For the text-containing cell, return its midpoint in (X, Y) coordinate format. 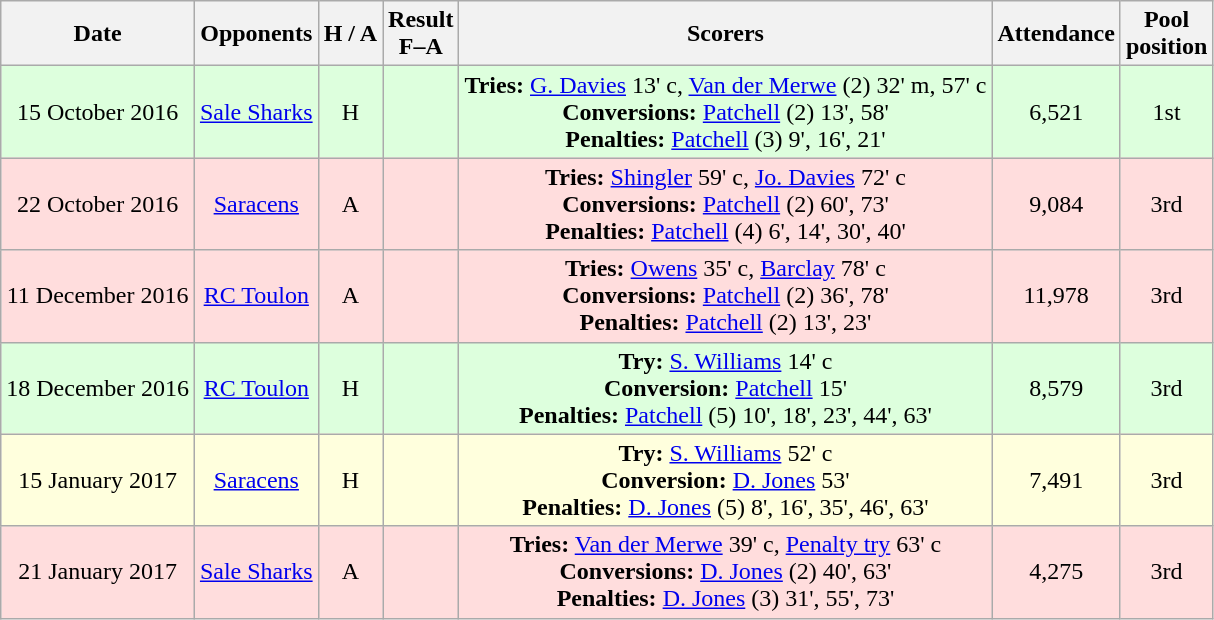
6,521 (1056, 112)
H / A (350, 34)
18 December 2016 (98, 388)
1st (1166, 112)
11,978 (1056, 296)
Tries: Owens 35' c, Barclay 78' cConversions: Patchell (2) 36', 78'Penalties: Patchell (2) 13', 23' (726, 296)
ResultF–A (421, 34)
4,275 (1056, 572)
Attendance (1056, 34)
15 January 2017 (98, 480)
21 January 2017 (98, 572)
Tries: Van der Merwe 39' c, Penalty try 63' cConversions: D. Jones (2) 40', 63'Penalties: D. Jones (3) 31', 55', 73' (726, 572)
7,491 (1056, 480)
Try: S. Williams 14' cConversion: Patchell 15'Penalties: Patchell (5) 10', 18', 23', 44', 63' (726, 388)
Try: S. Williams 52' cConversion: D. Jones 53'Penalties: D. Jones (5) 8', 16', 35', 46', 63' (726, 480)
Opponents (256, 34)
Scorers (726, 34)
Poolposition (1166, 34)
Tries: Shingler 59' c, Jo. Davies 72' cConversions: Patchell (2) 60', 73'Penalties: Patchell (4) 6', 14', 30', 40' (726, 204)
11 December 2016 (98, 296)
22 October 2016 (98, 204)
Tries: G. Davies 13' c, Van der Merwe (2) 32' m, 57' cConversions: Patchell (2) 13', 58'Penalties: Patchell (3) 9', 16', 21' (726, 112)
15 October 2016 (98, 112)
9,084 (1056, 204)
8,579 (1056, 388)
Date (98, 34)
